Provide the [x, y] coordinate of the cell's center where the given text is located.  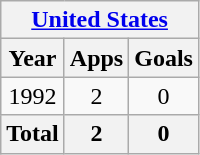
United States [100, 20]
Apps [96, 58]
Goals [164, 58]
1992 [33, 96]
Total [33, 134]
Year [33, 58]
